Output the [x, y] coordinate of the center of the cell containing the given text.  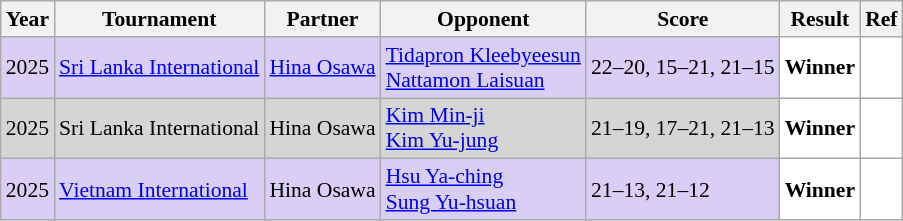
Partner [322, 19]
Hsu Ya-ching Sung Yu-hsuan [484, 190]
Vietnam International [159, 190]
Opponent [484, 19]
Tidapron Kleebyeesun Nattamon Laisuan [484, 68]
Ref [881, 19]
Year [28, 19]
Tournament [159, 19]
21–19, 17–21, 21–13 [683, 128]
21–13, 21–12 [683, 190]
Score [683, 19]
Result [820, 19]
22–20, 15–21, 21–15 [683, 68]
Kim Min-ji Kim Yu-jung [484, 128]
